Return [x, y] of the center of cell containing provided text 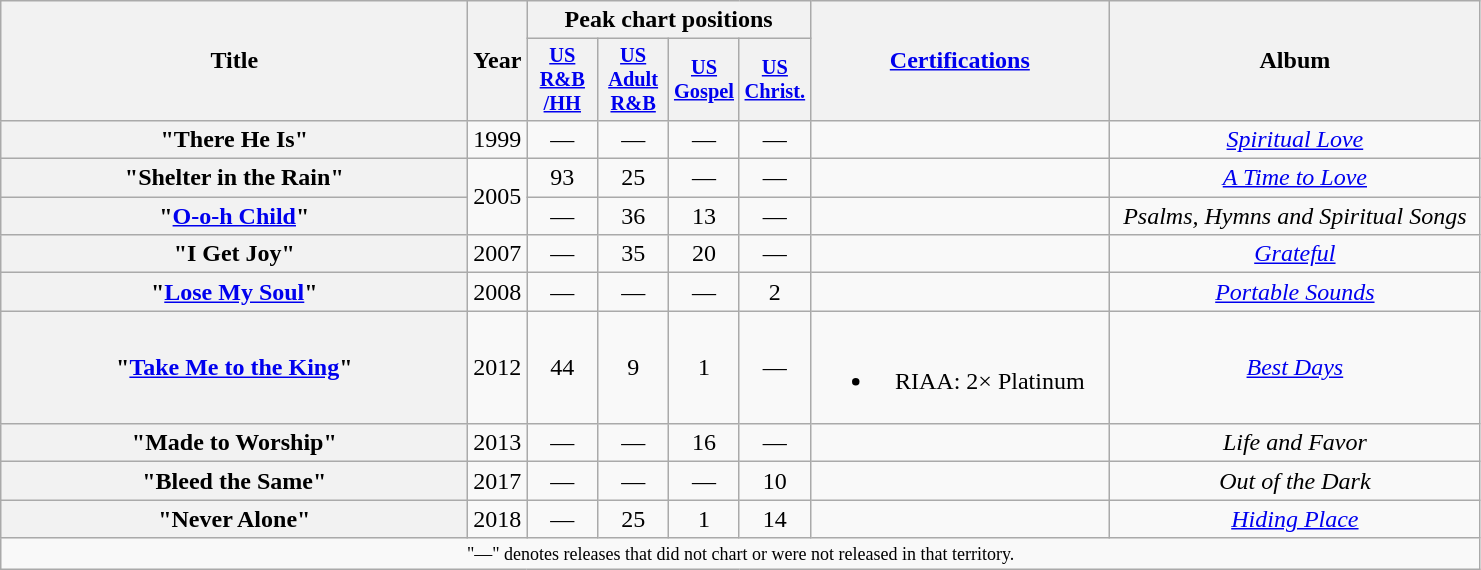
Portable Sounds [1294, 292]
16 [704, 443]
Certifications [960, 61]
14 [774, 519]
2017 [498, 481]
2005 [498, 197]
1999 [498, 139]
2018 [498, 519]
"Never Alone" [234, 519]
44 [562, 368]
2 [774, 292]
"Shelter in the Rain" [234, 178]
Life and Favor [1294, 443]
Grateful [1294, 254]
A Time to Love [1294, 178]
"Made to Worship" [234, 443]
"There He Is" [234, 139]
13 [704, 216]
93 [562, 178]
USAdultR&B [634, 80]
Best Days [1294, 368]
"I Get Joy" [234, 254]
2008 [498, 292]
"Take Me to the King" [234, 368]
Peak chart positions [668, 20]
USGospel [704, 80]
2012 [498, 368]
36 [634, 216]
Hiding Place [1294, 519]
Spiritual Love [1294, 139]
"Lose My Soul" [234, 292]
"Bleed the Same" [234, 481]
35 [634, 254]
RIAA: 2× Platinum [960, 368]
10 [774, 481]
2007 [498, 254]
2013 [498, 443]
Psalms, Hymns and Spiritual Songs [1294, 216]
USR&B/HH [562, 80]
Title [234, 61]
Album [1294, 61]
20 [704, 254]
USChrist. [774, 80]
Out of the Dark [1294, 481]
"O-o-h Child" [234, 216]
9 [634, 368]
Year [498, 61]
"—" denotes releases that did not chart or were not released in that territory. [741, 554]
